Return (X, Y) of the center of cell containing provided text 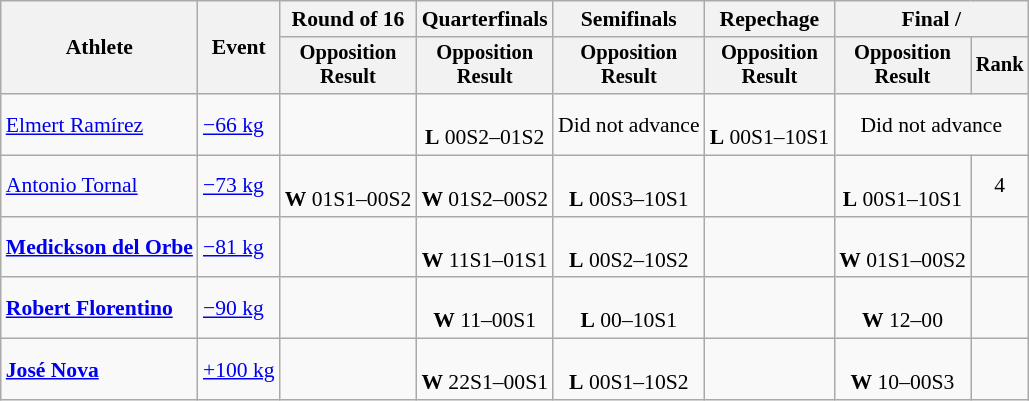
W 11S1–01S1 (484, 248)
4 (1000, 186)
Elmert Ramírez (100, 124)
L 00S3–10S1 (629, 186)
Event (239, 48)
L 00S2–10S2 (629, 248)
W 01S2–00S2 (484, 186)
+100 kg (239, 370)
Semifinals (629, 19)
Repechage (770, 19)
−73 kg (239, 186)
−81 kg (239, 248)
José Nova (100, 370)
W 10–00S3 (902, 370)
Robert Florentino (100, 308)
−66 kg (239, 124)
Quarterfinals (484, 19)
W 11–00S1 (484, 308)
Rank (1000, 66)
Medickson del Orbe (100, 248)
W 22S1–00S1 (484, 370)
Final / (931, 19)
L 00S1–10S2 (629, 370)
L 00S2–01S2 (484, 124)
W 12–00 (902, 308)
Antonio Tornal (100, 186)
L 00–10S1 (629, 308)
Round of 16 (348, 19)
−90 kg (239, 308)
Athlete (100, 48)
